Detect which cell encompasses the target text, then output its (X, Y) center coordinate. 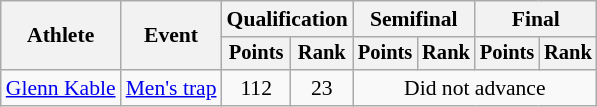
Semifinal (414, 19)
Did not advance (475, 88)
Athlete (61, 36)
112 (256, 88)
Men's trap (172, 88)
Event (172, 36)
Qualification (288, 19)
23 (322, 88)
Glenn Kable (61, 88)
Final (536, 19)
